Search for the cell housing the specified text and yield its [X, Y] center coordinate. 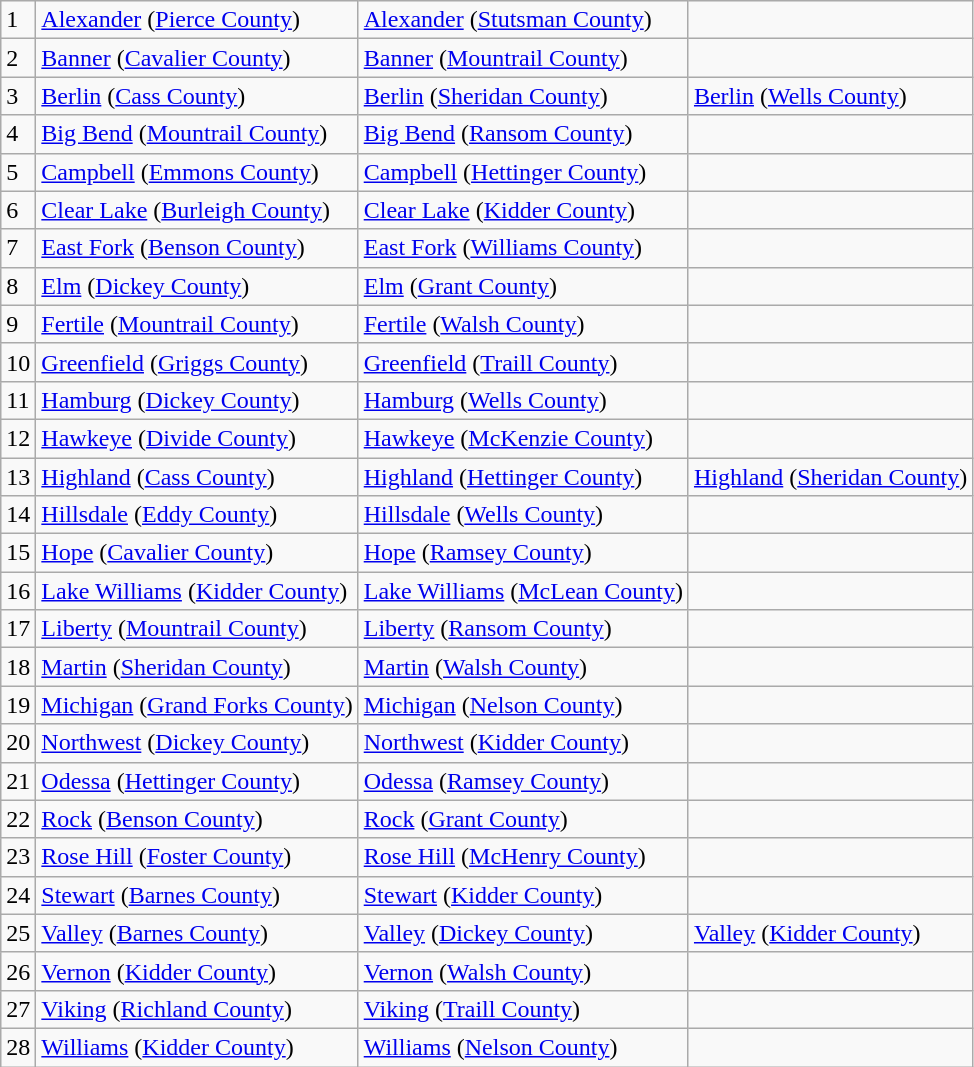
13 [18, 477]
Hamburg (Wells County) [523, 400]
Greenfield (Griggs County) [197, 362]
Berlin (Wells County) [830, 96]
Stewart (Barnes County) [197, 895]
Viking (Traill County) [523, 1009]
Clear Lake (Kidder County) [523, 210]
11 [18, 400]
Highland (Hettinger County) [523, 477]
Berlin (Cass County) [197, 96]
Rock (Benson County) [197, 819]
Lake Williams (McLean County) [523, 591]
24 [18, 895]
Rose Hill (Foster County) [197, 857]
Hawkeye (McKenzie County) [523, 438]
14 [18, 515]
Williams (Nelson County) [523, 1047]
Berlin (Sheridan County) [523, 96]
10 [18, 362]
1 [18, 20]
East Fork (Benson County) [197, 248]
18 [18, 667]
Elm (Grant County) [523, 286]
Liberty (Ransom County) [523, 629]
Hamburg (Dickey County) [197, 400]
Alexander (Pierce County) [197, 20]
Williams (Kidder County) [197, 1047]
Hope (Ramsey County) [523, 553]
Hope (Cavalier County) [197, 553]
23 [18, 857]
27 [18, 1009]
Big Bend (Mountrail County) [197, 134]
Rock (Grant County) [523, 819]
Vernon (Kidder County) [197, 971]
16 [18, 591]
9 [18, 324]
8 [18, 286]
7 [18, 248]
Odessa (Hettinger County) [197, 781]
Odessa (Ramsey County) [523, 781]
Valley (Kidder County) [830, 933]
19 [18, 705]
Highland (Cass County) [197, 477]
12 [18, 438]
Campbell (Hettinger County) [523, 172]
3 [18, 96]
Hillsdale (Eddy County) [197, 515]
Hillsdale (Wells County) [523, 515]
Fertile (Mountrail County) [197, 324]
Northwest (Dickey County) [197, 743]
Banner (Cavalier County) [197, 58]
East Fork (Williams County) [523, 248]
Greenfield (Traill County) [523, 362]
Stewart (Kidder County) [523, 895]
Alexander (Stutsman County) [523, 20]
Vernon (Walsh County) [523, 971]
Big Bend (Ransom County) [523, 134]
Lake Williams (Kidder County) [197, 591]
Campbell (Emmons County) [197, 172]
Hawkeye (Divide County) [197, 438]
Viking (Richland County) [197, 1009]
17 [18, 629]
Martin (Walsh County) [523, 667]
Martin (Sheridan County) [197, 667]
Elm (Dickey County) [197, 286]
26 [18, 971]
Michigan (Nelson County) [523, 705]
Fertile (Walsh County) [523, 324]
20 [18, 743]
28 [18, 1047]
Highland (Sheridan County) [830, 477]
25 [18, 933]
Liberty (Mountrail County) [197, 629]
Clear Lake (Burleigh County) [197, 210]
2 [18, 58]
5 [18, 172]
Michigan (Grand Forks County) [197, 705]
22 [18, 819]
Banner (Mountrail County) [523, 58]
21 [18, 781]
Valley (Barnes County) [197, 933]
Valley (Dickey County) [523, 933]
6 [18, 210]
Northwest (Kidder County) [523, 743]
4 [18, 134]
15 [18, 553]
Rose Hill (McHenry County) [523, 857]
